From the cell containing the given text, extract its center point as (x, y) coordinate. 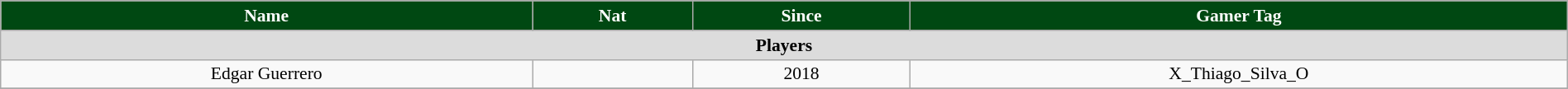
Nat (613, 16)
X_Thiago_Silva_O (1239, 74)
2018 (802, 74)
Players (784, 45)
Edgar Guerrero (266, 74)
Since (802, 16)
Name (266, 16)
Gamer Tag (1239, 16)
